Output the (X, Y) coordinate of the center of the cell containing the given text.  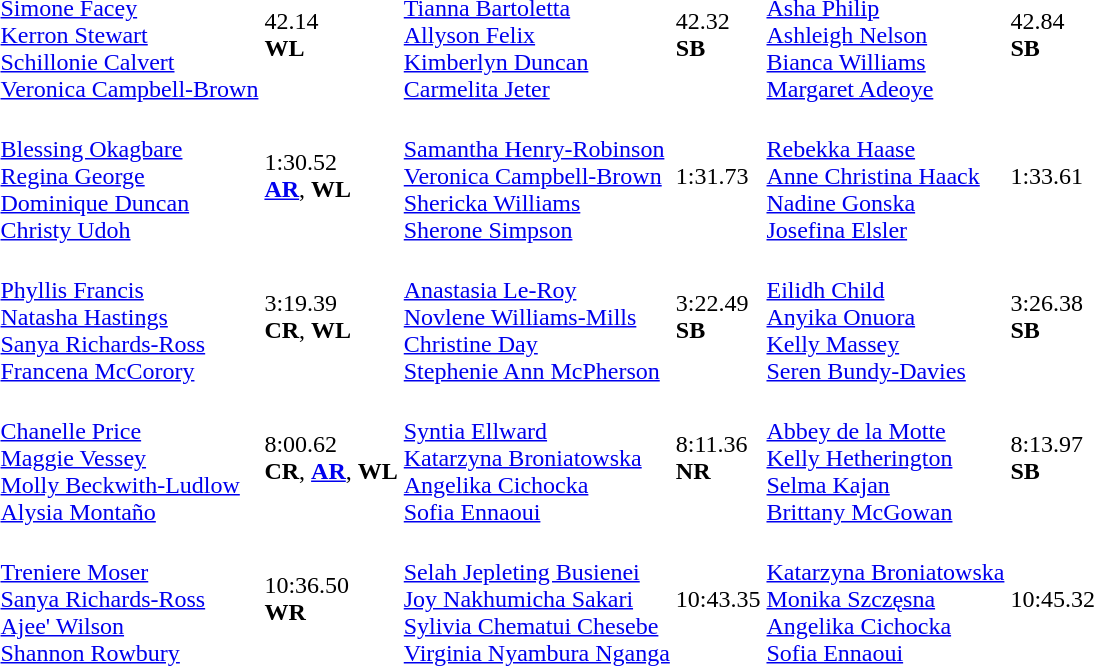
Anastasia Le-RoyNovlene Williams-MillsChristine DayStephenie Ann McPherson (536, 317)
1:30.52 AR, WL (331, 176)
3:22.49SB (718, 317)
Eilidh ChildAnyika OnuoraKelly MasseySeren Bundy-Davies (886, 317)
Rebekka HaaseAnne Christina HaackNadine GonskaJosefina Elsler (886, 176)
Syntia EllwardKatarzyna BroniatowskaAngelika CichockaSofia Ennaoui (536, 458)
Abbey de la MotteKelly HetheringtonSelma KajanBrittany McGowan (886, 458)
3:19.39CR, WL (331, 317)
8:11.36NR (718, 458)
1:31.73 (718, 176)
Samantha Henry-RobinsonVeronica Campbell-BrownShericka WilliamsSherone Simpson (536, 176)
8:00.62CR, AR, WL (331, 458)
